Return [x, y] of the center of cell containing provided text 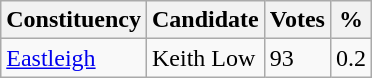
0.2 [350, 58]
% [350, 20]
Votes [297, 20]
Eastleigh [74, 58]
Constituency [74, 20]
Candidate [205, 20]
Keith Low [205, 58]
93 [297, 58]
